From the cell containing the given text, extract its center point as [x, y] coordinate. 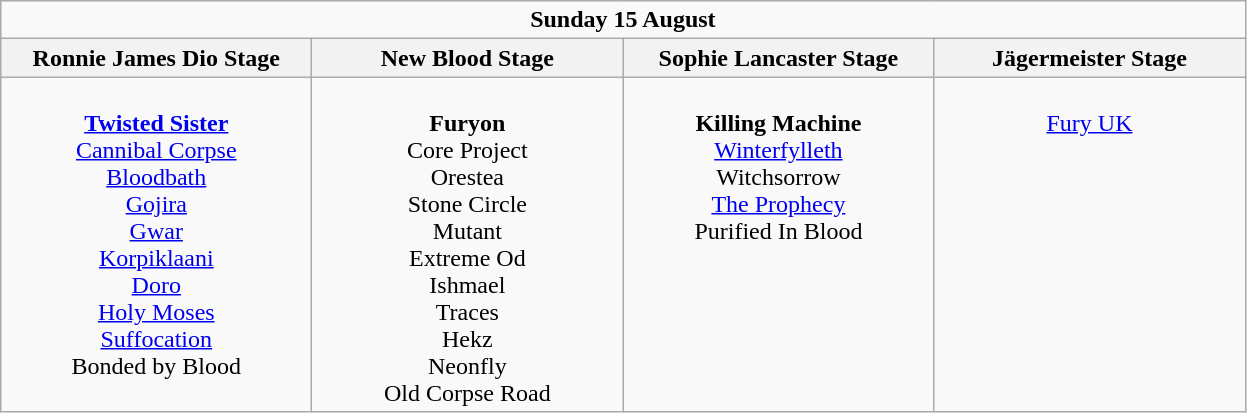
Sophie Lancaster Stage [778, 58]
Sunday 15 August [623, 20]
Killing Machine Winterfylleth Witchsorrow The Prophecy Purified In Blood [778, 244]
Ronnie James Dio Stage [156, 58]
New Blood Stage [468, 58]
Twisted Sister Cannibal Corpse Bloodbath Gojira Gwar Korpiklaani Doro Holy Moses Suffocation Bonded by Blood [156, 244]
Fury UK [1090, 244]
Jägermeister Stage [1090, 58]
Furyon Core Project Orestea Stone Circle Mutant Extreme Od Ishmael Traces Hekz Neonfly Old Corpse Road [468, 244]
